Output the (x, y) coordinate of the center of the cell containing the given text.  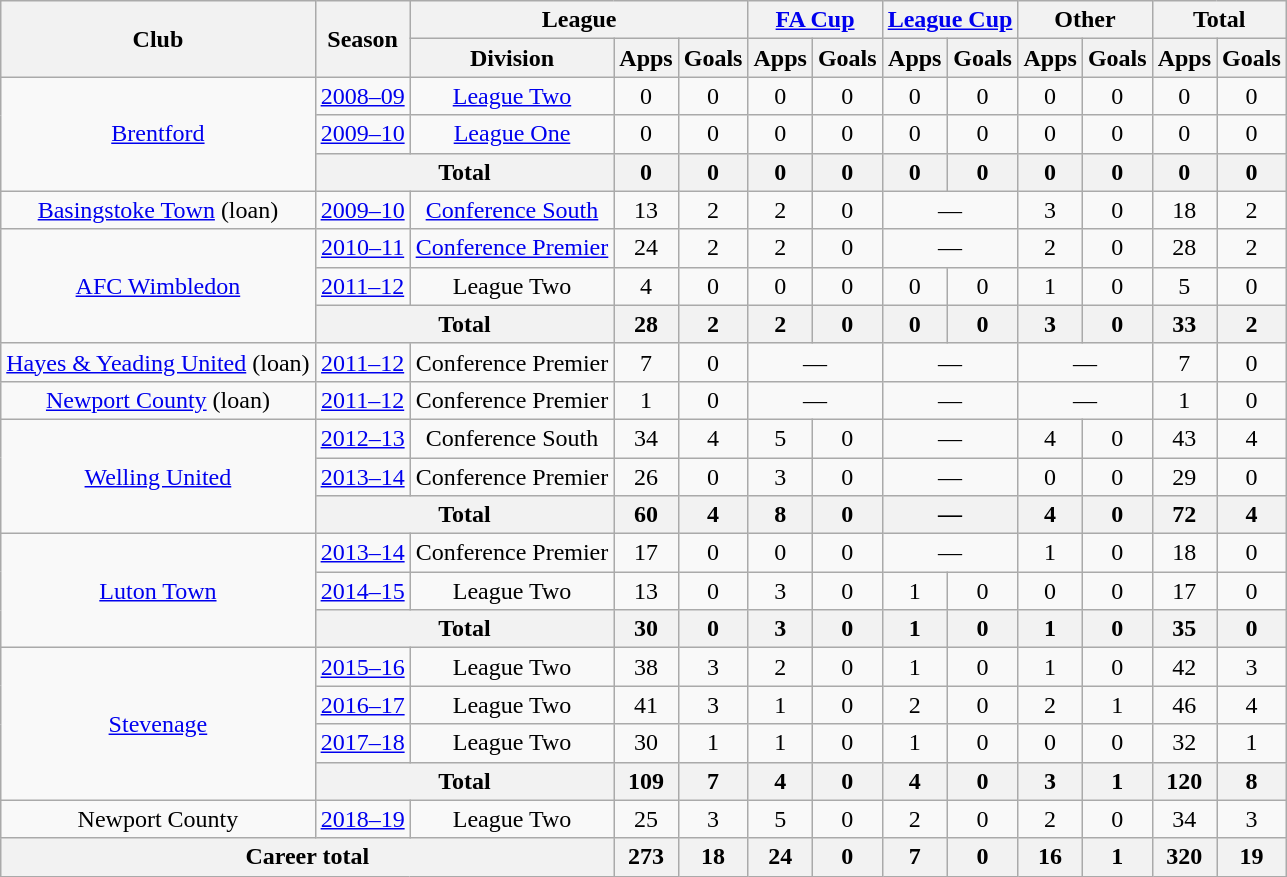
32 (1184, 743)
AFC Wimbledon (158, 286)
2008–09 (362, 96)
320 (1184, 857)
FA Cup (815, 20)
Division (512, 58)
Luton Town (158, 591)
2012–13 (362, 438)
Newport County (158, 819)
Stevenage (158, 724)
League Cup (950, 20)
38 (646, 667)
33 (1184, 324)
16 (1050, 857)
Season (362, 39)
Hayes & Yeading United (loan) (158, 362)
Club (158, 39)
Basingstoke Town (loan) (158, 210)
2016–17 (362, 705)
46 (1184, 705)
Newport County (loan) (158, 400)
Welling United (158, 476)
Other (1085, 20)
60 (646, 515)
2010–11 (362, 248)
League One (512, 134)
109 (646, 781)
26 (646, 477)
Career total (308, 857)
2014–15 (362, 591)
2018–19 (362, 819)
19 (1252, 857)
25 (646, 819)
120 (1184, 781)
41 (646, 705)
Brentford (158, 134)
273 (646, 857)
2017–18 (362, 743)
League (579, 20)
35 (1184, 629)
42 (1184, 667)
2015–16 (362, 667)
72 (1184, 515)
29 (1184, 477)
43 (1184, 438)
